Detect which cell encompasses the target text, then output its (x, y) center coordinate. 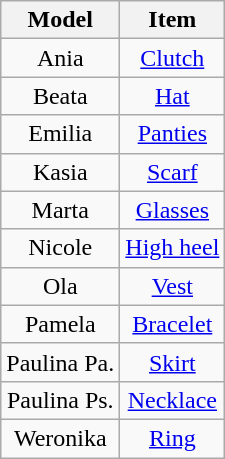
Kasia (60, 172)
Weronika (60, 438)
Clutch (172, 58)
High heel (172, 248)
Paulina Ps. (60, 400)
Necklace (172, 400)
Hat (172, 96)
Ring (172, 438)
Item (172, 20)
Nicole (60, 248)
Model (60, 20)
Pamela (60, 324)
Skirt (172, 362)
Ola (60, 286)
Emilia (60, 134)
Ania (60, 58)
Vest (172, 286)
Bracelet (172, 324)
Scarf (172, 172)
Paulina Pa. (60, 362)
Panties (172, 134)
Marta (60, 210)
Beata (60, 96)
Glasses (172, 210)
